Identify which cell holds the provided text, then report its (X, Y) central coordinate. 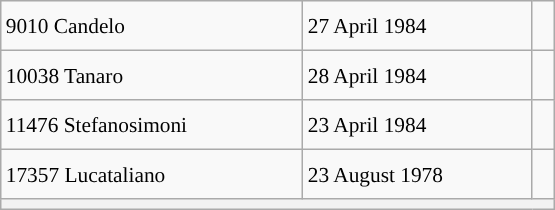
9010 Candelo (152, 26)
27 April 1984 (418, 26)
28 April 1984 (418, 76)
17357 Lucataliano (152, 175)
23 August 1978 (418, 175)
23 April 1984 (418, 125)
11476 Stefanosimoni (152, 125)
10038 Tanaro (152, 76)
